Locate the cell with the specified text and output its (X, Y) center coordinate. 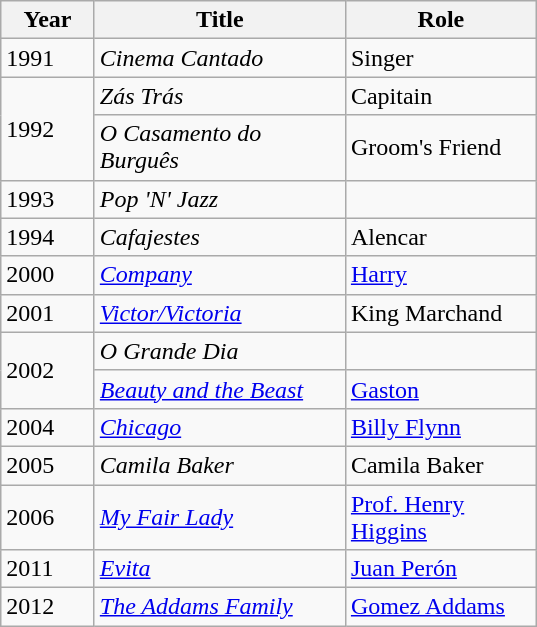
Singer (440, 58)
Juan Perón (440, 569)
My Fair Lady (220, 516)
Role (440, 20)
Billy Flynn (440, 427)
Capitain (440, 96)
1994 (48, 237)
King Marchand (440, 313)
Cinema Cantado (220, 58)
2006 (48, 516)
1993 (48, 199)
1992 (48, 128)
2012 (48, 607)
Chicago (220, 427)
Alencar (440, 237)
Gaston (440, 389)
2002 (48, 370)
Harry (440, 275)
Victor/Victoria (220, 313)
2004 (48, 427)
Beauty and the Beast (220, 389)
Gomez Addams (440, 607)
Year (48, 20)
O Casamento do Burguês (220, 148)
Evita (220, 569)
2001 (48, 313)
Groom's Friend (440, 148)
1991 (48, 58)
Pop 'N' Jazz (220, 199)
Prof. Henry Higgins (440, 516)
Zás Trás (220, 96)
O Grande Dia (220, 351)
Title (220, 20)
Cafajestes (220, 237)
2011 (48, 569)
2005 (48, 465)
Company (220, 275)
The Addams Family (220, 607)
2000 (48, 275)
